For the text-containing cell, return its midpoint in (X, Y) coordinate format. 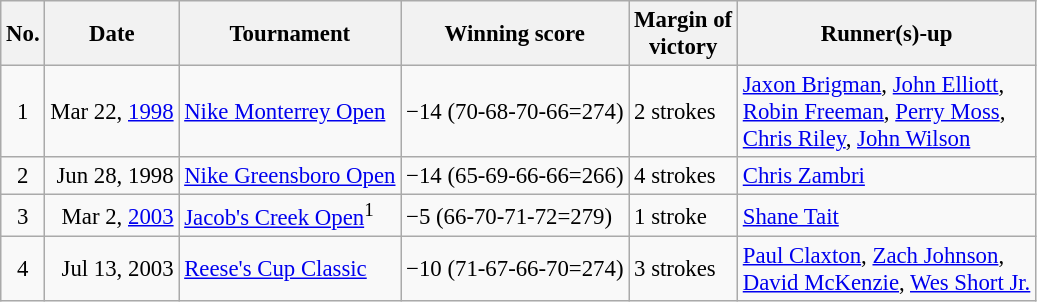
No. (23, 34)
Jul 13, 2003 (112, 270)
Shane Tait (886, 216)
Mar 2, 2003 (112, 216)
Nike Monterrey Open (290, 112)
Jaxon Brigman, John Elliott, Robin Freeman, Perry Moss, Chris Riley, John Wilson (886, 112)
Winning score (515, 34)
1 stroke (684, 216)
Runner(s)-up (886, 34)
Chris Zambri (886, 176)
Mar 22, 1998 (112, 112)
4 strokes (684, 176)
Jun 28, 1998 (112, 176)
−10 (71-67-66-70=274) (515, 270)
Paul Claxton, Zach Johnson, David McKenzie, Wes Short Jr. (886, 270)
Nike Greensboro Open (290, 176)
3 (23, 216)
Jacob's Creek Open1 (290, 216)
1 (23, 112)
−14 (65-69-66-66=266) (515, 176)
Tournament (290, 34)
3 strokes (684, 270)
2 strokes (684, 112)
Date (112, 34)
2 (23, 176)
−5 (66-70-71-72=279) (515, 216)
Margin ofvictory (684, 34)
4 (23, 270)
−14 (70-68-70-66=274) (515, 112)
Reese's Cup Classic (290, 270)
